Return [x, y] of the center of cell containing provided text 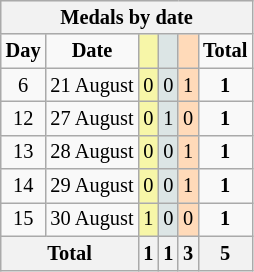
6 [24, 85]
27 August [92, 118]
30 August [92, 219]
3 [188, 253]
21 August [92, 85]
Day [24, 51]
15 [24, 219]
Medals by date [127, 17]
5 [225, 253]
14 [24, 186]
13 [24, 152]
29 August [92, 186]
12 [24, 118]
Date [92, 51]
28 August [92, 152]
